Find where the given text appears and provide that cell's center as (x, y) coordinate. 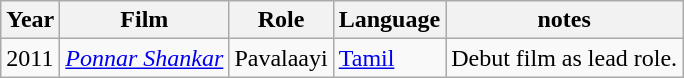
Language (389, 20)
Year (30, 20)
Ponnar Shankar (144, 58)
Role (281, 20)
2011 (30, 58)
Tamil (389, 58)
notes (564, 20)
Pavalaayi (281, 58)
Debut film as lead role. (564, 58)
Film (144, 20)
